For the text-containing cell, return its midpoint in [x, y] coordinate format. 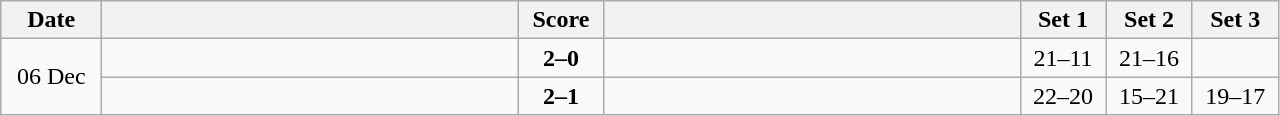
06 Dec [52, 77]
15–21 [1149, 96]
Set 2 [1149, 20]
Date [52, 20]
Score [561, 20]
Set 1 [1063, 20]
21–11 [1063, 58]
Set 3 [1235, 20]
19–17 [1235, 96]
2–0 [561, 58]
2–1 [561, 96]
22–20 [1063, 96]
21–16 [1149, 58]
